Pinpoint the cell where the given text exists, returning its (x, y) midpoint coordinate. 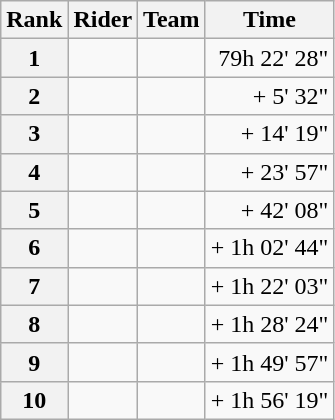
+ 1h 22' 03" (270, 286)
+ 1h 02' 44" (270, 248)
Rank (34, 20)
2 (34, 96)
+ 1h 49' 57" (270, 362)
3 (34, 134)
5 (34, 210)
4 (34, 172)
+ 1h 56' 19" (270, 400)
6 (34, 248)
1 (34, 58)
Team (172, 20)
+ 5' 32" (270, 96)
+ 42' 08" (270, 210)
79h 22' 28" (270, 58)
+ 23' 57" (270, 172)
+ 1h 28' 24" (270, 324)
8 (34, 324)
+ 14' 19" (270, 134)
10 (34, 400)
9 (34, 362)
Time (270, 20)
7 (34, 286)
Rider (103, 20)
